Return (x, y) of the center of cell containing provided text 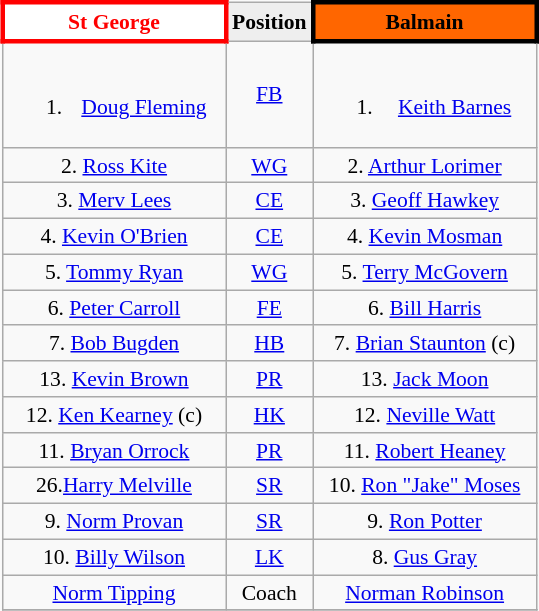
10. Billy Wilson (114, 557)
8. Gus Gray (424, 557)
2. Ross Kite (114, 165)
12. Ken Kearney (c) (114, 415)
Coach (270, 593)
6. Peter Carroll (114, 308)
12. Neville Watt (424, 415)
4. Kevin Mosman (424, 237)
26.Harry Melville (114, 486)
Keith Barnes (424, 94)
Norm Tipping (114, 593)
11. Bryan Orrock (114, 450)
LK (270, 557)
Doug Fleming (114, 94)
5. Tommy Ryan (114, 272)
11. Robert Heaney (424, 450)
4. Kevin O'Brien (114, 237)
FB (270, 94)
3. Merv Lees (114, 201)
5. Terry McGovern (424, 272)
6. Bill Harris (424, 308)
9. Ron Potter (424, 522)
13. Jack Moon (424, 379)
Norman Robinson (424, 593)
9. Norm Provan (114, 522)
HK (270, 415)
FE (270, 308)
St George (114, 22)
HB (270, 343)
2. Arthur Lorimer (424, 165)
Position (270, 22)
10. Ron "Jake" Moses (424, 486)
7. Brian Staunton (c) (424, 343)
7. Bob Bugden (114, 343)
13. Kevin Brown (114, 379)
Balmain (424, 22)
3. Geoff Hawkey (424, 201)
